Return [x, y] of the center of cell containing provided text 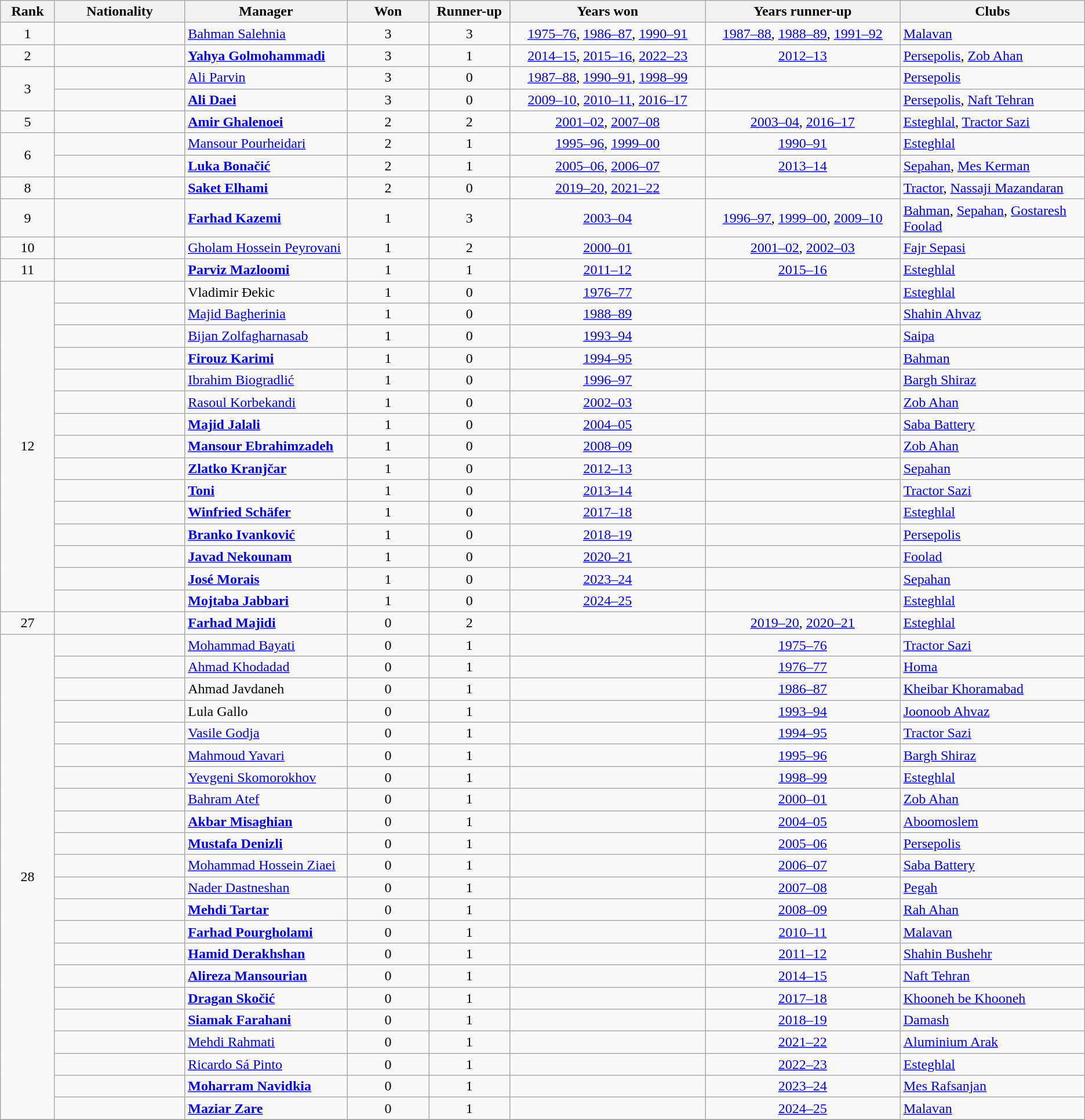
Homa [992, 667]
Ahmad Javdaneh [267, 689]
Esteghlal, Tractor Sazi [992, 122]
Parviz Mazloomi [267, 270]
Mohammad Hossein Ziaei [267, 866]
Lula Gallo [267, 711]
Mohammad Bayati [267, 645]
2007–08 [802, 888]
Maziar Zare [267, 1108]
Mehdi Rahmati [267, 1042]
5 [28, 122]
José Morais [267, 579]
Javad Nekounam [267, 557]
Saipa [992, 336]
2002–03 [607, 402]
2006–07 [802, 866]
Zlatko Kranjčar [267, 468]
Bahman, Sepahan, Gostaresh Foolad [992, 218]
2020–21 [607, 557]
Farhad Kazemi [267, 218]
Toni [267, 490]
Years won [607, 12]
Saket Elhami [267, 188]
Mansour Ebrahimzadeh [267, 446]
Ali Parvin [267, 78]
Joonoob Ahvaz [992, 711]
Firouz Karimi [267, 358]
Hamid Derakhshan [267, 954]
Akbar Misaghian [267, 821]
Bahman [992, 358]
1996–97, 1999–00, 2009–10 [802, 218]
Ahmad Khodadad [267, 667]
Mansour Pourheidari [267, 144]
Dragan Skočić [267, 998]
1975–76 [802, 645]
12 [28, 446]
Mahmoud Yavari [267, 755]
Majid Jalali [267, 424]
Moharram Navidkia [267, 1086]
1986–87 [802, 689]
Luka Bonačić [267, 166]
2009–10, 2010–11, 2016–17 [607, 100]
6 [28, 155]
Years runner-up [802, 12]
2010–11 [802, 932]
Aboomoslem [992, 821]
Bahram Atef [267, 799]
27 [28, 623]
10 [28, 248]
Clubs [992, 12]
Mes Rafsanjan [992, 1086]
Won [388, 12]
Amir Ghalenoei [267, 122]
Siamak Farahani [267, 1020]
2005–06, 2006–07 [607, 166]
28 [28, 877]
2005–06 [802, 843]
Winfried Schäfer [267, 512]
Bahman Salehnia [267, 34]
1996–97 [607, 380]
Farhad Pourgholami [267, 932]
2003–04 [607, 218]
Aluminium Arak [992, 1042]
2019–20, 2021–22 [607, 188]
Mustafa Denizli [267, 843]
Persepolis, Zob Ahan [992, 56]
2003–04, 2016–17 [802, 122]
Nader Dastneshan [267, 888]
Vasile Godja [267, 733]
Gholam Hossein Peyrovani [267, 248]
Fajr Sepasi [992, 248]
Damash [992, 1020]
Branko Ivanković [267, 534]
Khooneh be Khooneh [992, 998]
Foolad [992, 557]
Yevgeni Skomorokhov [267, 777]
9 [28, 218]
Kheibar Khoramabad [992, 689]
1990–91 [802, 144]
1975–76, 1986–87, 1990–91 [607, 34]
1995–96, 1999–00 [607, 144]
Ali Daei [267, 100]
Runner-up [469, 12]
Alireza Mansourian [267, 976]
2015–16 [802, 270]
2022–23 [802, 1064]
Mojtaba Jabbari [267, 601]
Shahin Bushehr [992, 954]
Persepolis, Naft Tehran [992, 100]
1995–96 [802, 755]
Ibrahim Biogradlić [267, 380]
Nationality [119, 12]
Sepahan, Mes Kerman [992, 166]
Vladimir Đekic [267, 292]
Rasoul Korbekandi [267, 402]
1987–88, 1988–89, 1991–92 [802, 34]
Ricardo Sá Pinto [267, 1064]
2021–22 [802, 1042]
Manager [267, 12]
11 [28, 270]
Naft Tehran [992, 976]
Rah Ahan [992, 910]
Mehdi Tartar [267, 910]
Tractor, Nassaji Mazandaran [992, 188]
2014–15 [802, 976]
Farhad Majidi [267, 623]
Bijan Zolfagharnasab [267, 336]
2001–02, 2002–03 [802, 248]
1998–99 [802, 777]
Yahya Golmohammadi [267, 56]
Majid Bagherinia [267, 314]
2014–15, 2015–16, 2022–23 [607, 56]
2001–02, 2007–08 [607, 122]
1988–89 [607, 314]
2019–20, 2020–21 [802, 623]
8 [28, 188]
Shahin Ahvaz [992, 314]
Rank [28, 12]
Pegah [992, 888]
1987–88, 1990–91, 1998–99 [607, 78]
